Detect which cell encompasses the target text, then output its [X, Y] center coordinate. 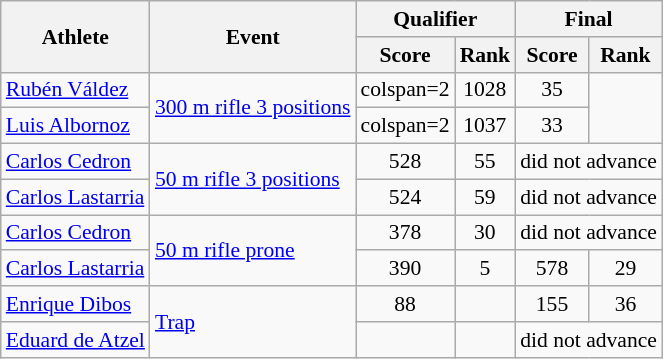
30 [486, 233]
378 [406, 233]
Event [253, 36]
390 [406, 269]
Luis Albornoz [76, 126]
524 [406, 197]
Trap [253, 322]
5 [486, 269]
Rubén Váldez [76, 90]
36 [626, 304]
88 [406, 304]
300 m rifle 3 positions [253, 108]
155 [552, 304]
1028 [486, 90]
Enrique Dibos [76, 304]
50 m rifle prone [253, 250]
578 [552, 269]
33 [552, 126]
29 [626, 269]
Athlete [76, 36]
35 [552, 90]
Eduard de Atzel [76, 340]
55 [486, 162]
1037 [486, 126]
528 [406, 162]
Final [588, 19]
59 [486, 197]
50 m rifle 3 positions [253, 180]
Qualifier [436, 19]
